Return the (x, y) coordinate for the center point of the cell that contains the specified text.  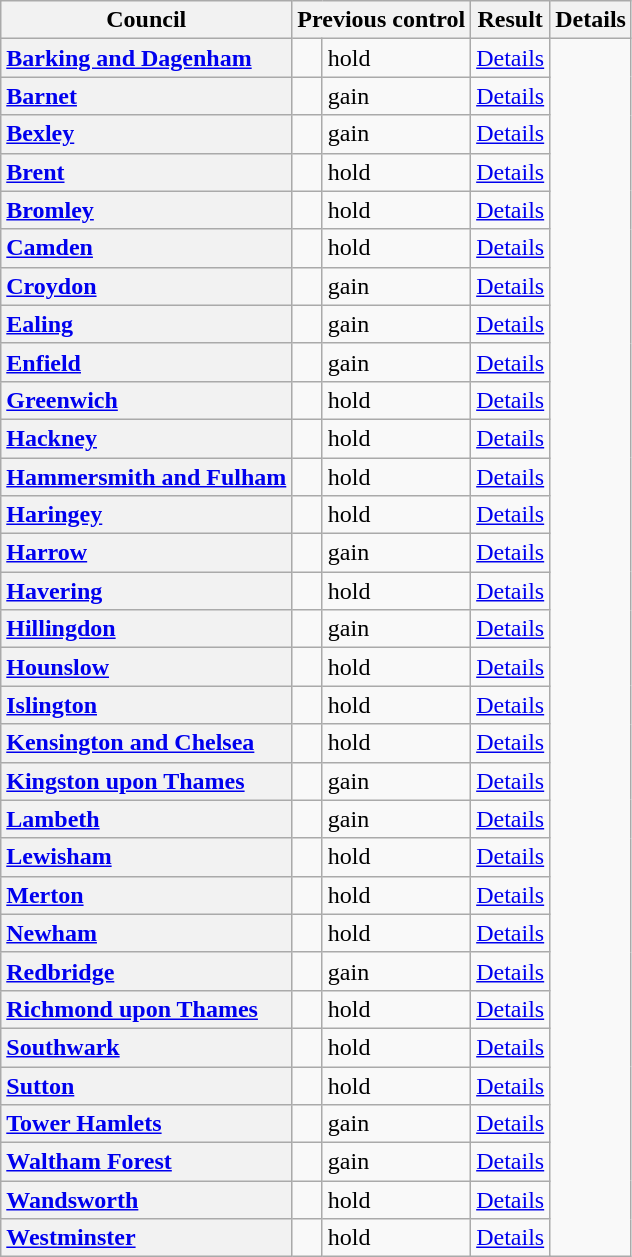
Tower Hamlets (146, 1124)
Merton (146, 895)
Islington (146, 705)
Lambeth (146, 819)
Barnet (146, 96)
Kensington and Chelsea (146, 743)
Kingston upon Thames (146, 781)
Croydon (146, 286)
Southwark (146, 1047)
Ealing (146, 324)
Greenwich (146, 400)
Lewisham (146, 857)
Haringey (146, 515)
Hammersmith and Fulham (146, 477)
Redbridge (146, 971)
Sutton (146, 1085)
Council (146, 20)
Harrow (146, 553)
Richmond upon Thames (146, 1009)
Hounslow (146, 667)
Previous control (382, 20)
Hillingdon (146, 629)
Brent (146, 172)
Result (510, 20)
Waltham Forest (146, 1162)
Wandsworth (146, 1200)
Bromley (146, 210)
Enfield (146, 362)
Newham (146, 933)
Westminster (146, 1238)
Havering (146, 591)
Barking and Dagenham (146, 58)
Bexley (146, 134)
Camden (146, 248)
Hackney (146, 438)
